For the text-containing cell, return its midpoint in [x, y] coordinate format. 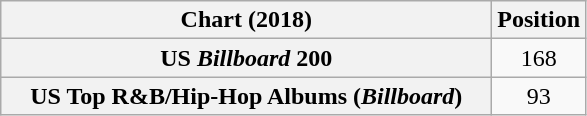
93 [539, 96]
168 [539, 58]
US Billboard 200 [246, 58]
Chart (2018) [246, 20]
Position [539, 20]
US Top R&B/Hip-Hop Albums (Billboard) [246, 96]
